Detect which cell encompasses the target text, then output its (X, Y) center coordinate. 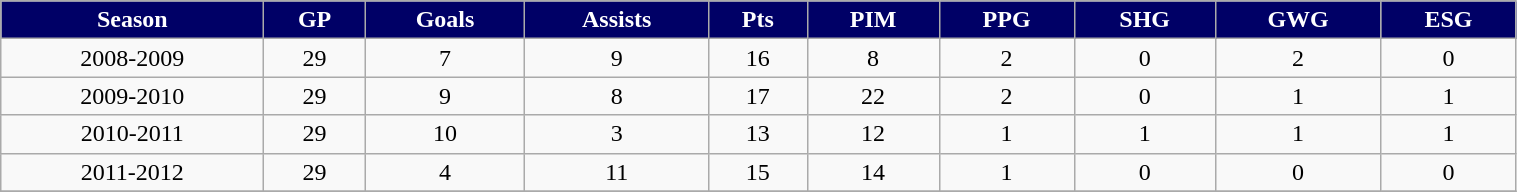
14 (873, 172)
2009-2010 (132, 96)
Assists (617, 20)
GWG (1298, 20)
16 (758, 58)
SHG (1144, 20)
11 (617, 172)
2011-2012 (132, 172)
12 (873, 134)
7 (444, 58)
GP (314, 20)
PIM (873, 20)
PPG (1006, 20)
10 (444, 134)
22 (873, 96)
ESG (1448, 20)
3 (617, 134)
13 (758, 134)
4 (444, 172)
17 (758, 96)
Season (132, 20)
2008-2009 (132, 58)
Pts (758, 20)
Goals (444, 20)
2010-2011 (132, 134)
15 (758, 172)
